Pinpoint the cell where the given text exists, returning its (X, Y) midpoint coordinate. 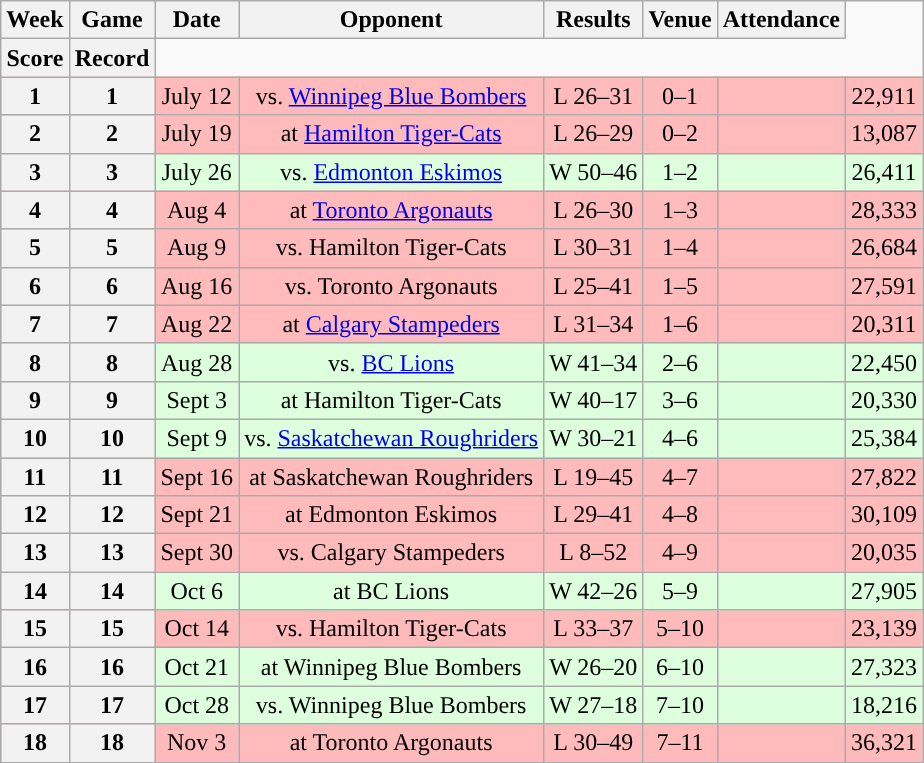
at BC Lions (392, 591)
at Calgary Stampeders (392, 324)
W 42–26 (594, 591)
13,087 (884, 134)
Game (112, 20)
1–5 (680, 286)
at Winnipeg Blue Bombers (392, 667)
Nov 3 (197, 743)
0–1 (680, 96)
W 41–34 (594, 362)
18,216 (884, 705)
Aug 9 (197, 248)
1–2 (680, 172)
0–2 (680, 134)
1–3 (680, 210)
Oct 21 (197, 667)
27,905 (884, 591)
at Edmonton Eskimos (392, 515)
L 26–31 (594, 96)
Week (35, 20)
3–6 (680, 400)
6–10 (680, 667)
July 26 (197, 172)
20,330 (884, 400)
26,411 (884, 172)
5–9 (680, 591)
Sept 30 (197, 553)
July 19 (197, 134)
W 27–18 (594, 705)
L 33–37 (594, 629)
L 30–31 (594, 248)
L 30–49 (594, 743)
1–4 (680, 248)
7–11 (680, 743)
36,321 (884, 743)
23,139 (884, 629)
4–9 (680, 553)
Aug 28 (197, 362)
4–7 (680, 477)
Aug 4 (197, 210)
vs. Toronto Argonauts (392, 286)
28,333 (884, 210)
Results (594, 20)
4–8 (680, 515)
W 26–20 (594, 667)
Oct 28 (197, 705)
27,323 (884, 667)
Sept 9 (197, 438)
Opponent (392, 20)
L 8–52 (594, 553)
L 26–29 (594, 134)
20,035 (884, 553)
L 19–45 (594, 477)
L 25–41 (594, 286)
W 30–21 (594, 438)
22,450 (884, 362)
W 50–46 (594, 172)
at Saskatchewan Roughriders (392, 477)
Oct 14 (197, 629)
W 40–17 (594, 400)
L 29–41 (594, 515)
vs. Saskatchewan Roughriders (392, 438)
Score (35, 58)
Record (112, 58)
Sept 21 (197, 515)
7–10 (680, 705)
Sept 16 (197, 477)
Date (197, 20)
July 12 (197, 96)
26,684 (884, 248)
5–10 (680, 629)
Attendance (781, 20)
Aug 22 (197, 324)
Oct 6 (197, 591)
4–6 (680, 438)
L 31–34 (594, 324)
27,591 (884, 286)
Sept 3 (197, 400)
27,822 (884, 477)
vs. BC Lions (392, 362)
Venue (680, 20)
20,311 (884, 324)
30,109 (884, 515)
Aug 16 (197, 286)
L 26–30 (594, 210)
vs. Edmonton Eskimos (392, 172)
2–6 (680, 362)
1–6 (680, 324)
22,911 (884, 96)
25,384 (884, 438)
vs. Calgary Stampeders (392, 553)
